From the cell containing the given text, extract its center point as [X, Y] coordinate. 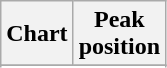
Peakposition [119, 34]
Chart [37, 34]
